Determine the [x, y] coordinate at the center of the cell enclosing the given text.  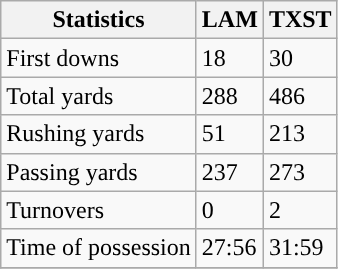
Total yards [99, 96]
Statistics [99, 20]
30 [300, 58]
0 [230, 210]
213 [300, 134]
Rushing yards [99, 134]
Passing yards [99, 172]
486 [300, 96]
Turnovers [99, 210]
27:56 [230, 248]
31:59 [300, 248]
TXST [300, 20]
273 [300, 172]
2 [300, 210]
51 [230, 134]
First downs [99, 58]
18 [230, 58]
237 [230, 172]
LAM [230, 20]
288 [230, 96]
Time of possession [99, 248]
